Find where the given text appears and provide that cell's center as (x, y) coordinate. 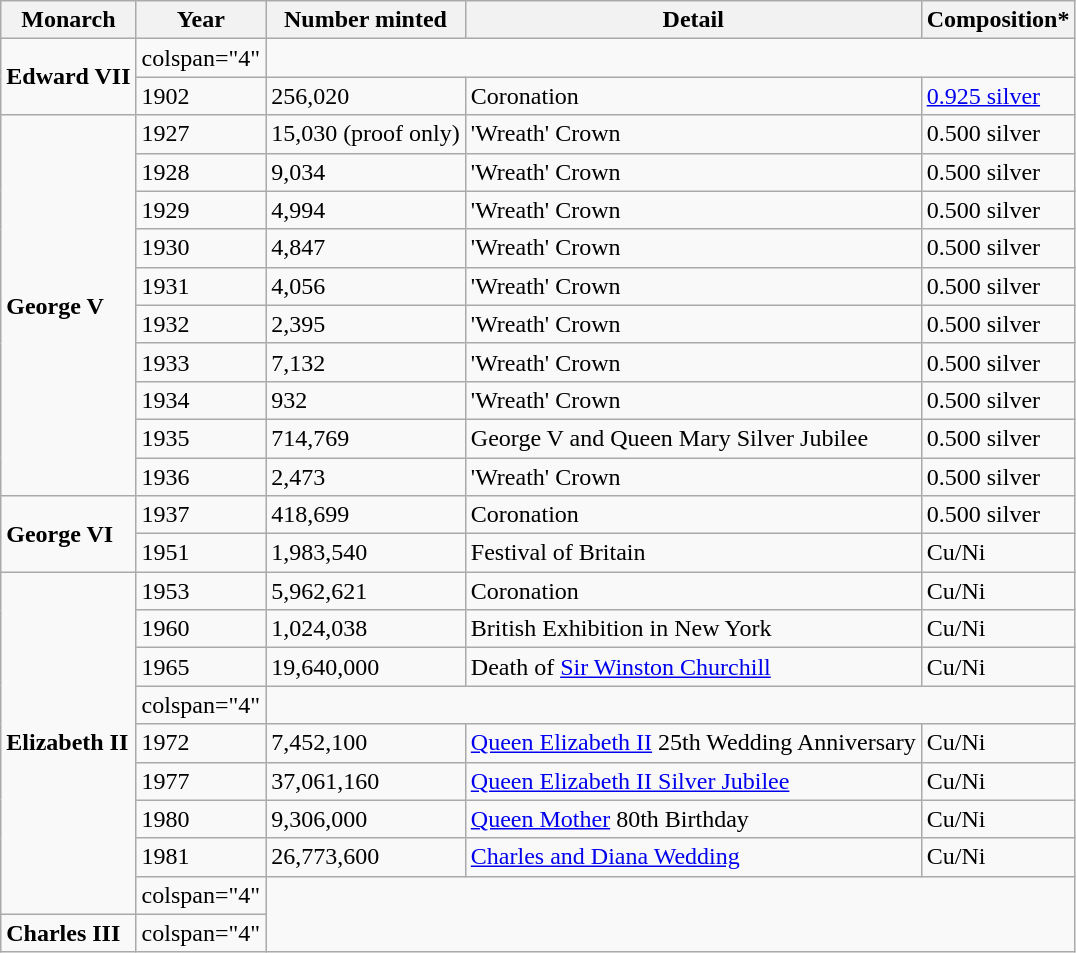
1972 (201, 743)
2,473 (366, 477)
Monarch (68, 20)
George VI (68, 534)
Composition* (998, 20)
4,847 (366, 248)
26,773,600 (366, 857)
1932 (201, 324)
1930 (201, 248)
1933 (201, 362)
George V (68, 306)
9,306,000 (366, 819)
1937 (201, 515)
714,769 (366, 438)
Elizabeth II (68, 744)
256,020 (366, 96)
Queen Elizabeth II Silver Jubilee (693, 781)
1934 (201, 400)
1951 (201, 553)
1960 (201, 629)
George V and Queen Mary Silver Jubilee (693, 438)
Year (201, 20)
Detail (693, 20)
1936 (201, 477)
1977 (201, 781)
1929 (201, 210)
1928 (201, 172)
932 (366, 400)
1902 (201, 96)
Number minted (366, 20)
British Exhibition in New York (693, 629)
0.925 silver (998, 96)
Queen Mother 80th Birthday (693, 819)
1,024,038 (366, 629)
1953 (201, 591)
7,132 (366, 362)
1,983,540 (366, 553)
Festival of Britain (693, 553)
418,699 (366, 515)
Queen Elizabeth II 25th Wedding Anniversary (693, 743)
1927 (201, 134)
5,962,621 (366, 591)
37,061,160 (366, 781)
Death of Sir Winston Churchill (693, 667)
4,994 (366, 210)
1935 (201, 438)
1980 (201, 819)
Charles III (68, 933)
1965 (201, 667)
15,030 (proof only) (366, 134)
7,452,100 (366, 743)
19,640,000 (366, 667)
1931 (201, 286)
9,034 (366, 172)
Edward VII (68, 77)
2,395 (366, 324)
4,056 (366, 286)
1981 (201, 857)
Charles and Diana Wedding (693, 857)
